Detect which cell encompasses the target text, then output its [X, Y] center coordinate. 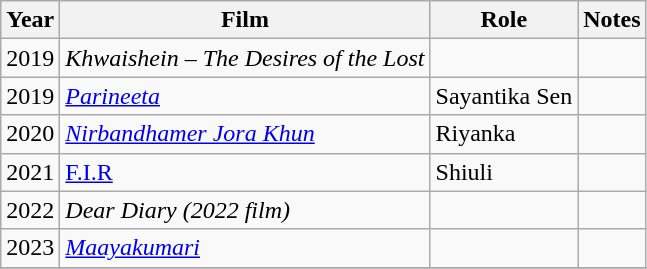
Shiuli [504, 172]
F.I.R [245, 172]
2023 [30, 248]
Nirbandhamer Jora Khun [245, 134]
Sayantika Sen [504, 96]
Dear Diary (2022 film) [245, 210]
Role [504, 20]
Parineeta [245, 96]
Film [245, 20]
2022 [30, 210]
Khwaishein – The Desires of the Lost [245, 58]
2021 [30, 172]
Year [30, 20]
2020 [30, 134]
Notes [612, 20]
Riyanka [504, 134]
Maayakumari [245, 248]
